Pinpoint the cell where the given text exists, returning its [x, y] midpoint coordinate. 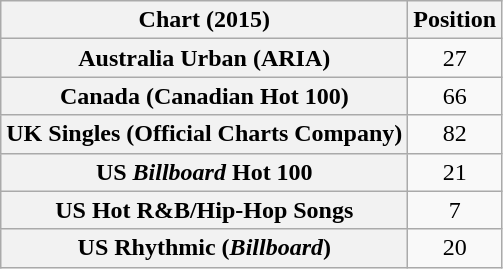
US Rhythmic (Billboard) [204, 248]
Australia Urban (ARIA) [204, 58]
7 [455, 210]
20 [455, 248]
Position [455, 20]
Canada (Canadian Hot 100) [204, 96]
US Hot R&B/Hip-Hop Songs [204, 210]
66 [455, 96]
27 [455, 58]
UK Singles (Official Charts Company) [204, 134]
21 [455, 172]
Chart (2015) [204, 20]
US Billboard Hot 100 [204, 172]
82 [455, 134]
